Output the (x, y) coordinate of the center of the cell containing the given text.  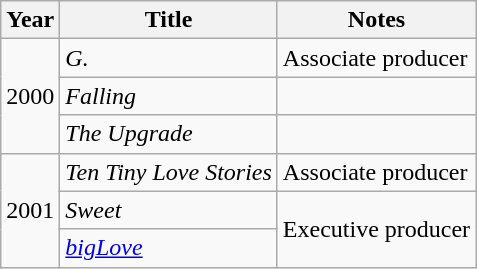
Executive producer (376, 229)
bigLove (169, 248)
Notes (376, 20)
Ten Tiny Love Stories (169, 172)
The Upgrade (169, 134)
2000 (30, 96)
Title (169, 20)
2001 (30, 210)
G. (169, 58)
Sweet (169, 210)
Year (30, 20)
Falling (169, 96)
